Return (X, Y) of the center of cell containing provided text 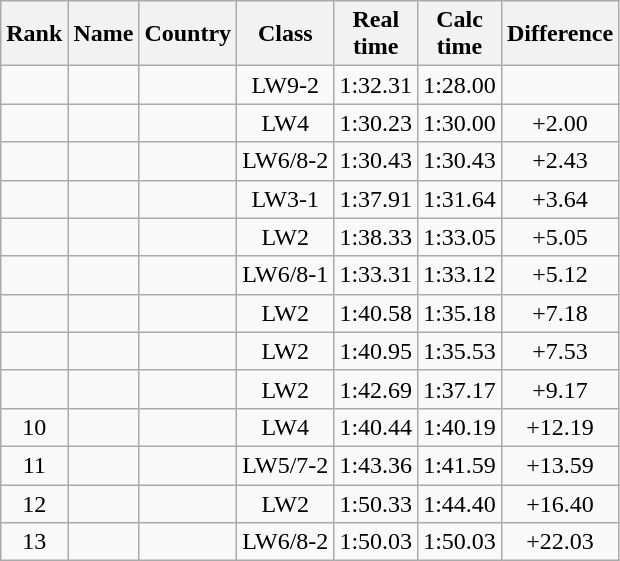
1:35.18 (460, 313)
10 (34, 427)
LW6/8-1 (286, 275)
+13.59 (560, 465)
Calctime (460, 34)
1:50.33 (376, 503)
+5.12 (560, 275)
1:37.91 (376, 199)
+22.03 (560, 542)
1:37.17 (460, 389)
+3.64 (560, 199)
Realtime (376, 34)
+7.53 (560, 351)
+5.05 (560, 237)
1:38.33 (376, 237)
Rank (34, 34)
1:40.95 (376, 351)
1:28.00 (460, 85)
+16.40 (560, 503)
Name (104, 34)
13 (34, 542)
1:40.19 (460, 427)
LW3-1 (286, 199)
+7.18 (560, 313)
LW9-2 (286, 85)
Class (286, 34)
1:41.59 (460, 465)
1:32.31 (376, 85)
1:35.53 (460, 351)
1:40.44 (376, 427)
LW5/7-2 (286, 465)
1:42.69 (376, 389)
1:33.12 (460, 275)
1:40.58 (376, 313)
1:33.05 (460, 237)
1:33.31 (376, 275)
1:30.23 (376, 123)
1:30.00 (460, 123)
11 (34, 465)
1:31.64 (460, 199)
+2.00 (560, 123)
12 (34, 503)
+12.19 (560, 427)
1:44.40 (460, 503)
Difference (560, 34)
+9.17 (560, 389)
Country (188, 34)
+2.43 (560, 161)
1:43.36 (376, 465)
